Locate the cell with the specified text and output its [X, Y] center coordinate. 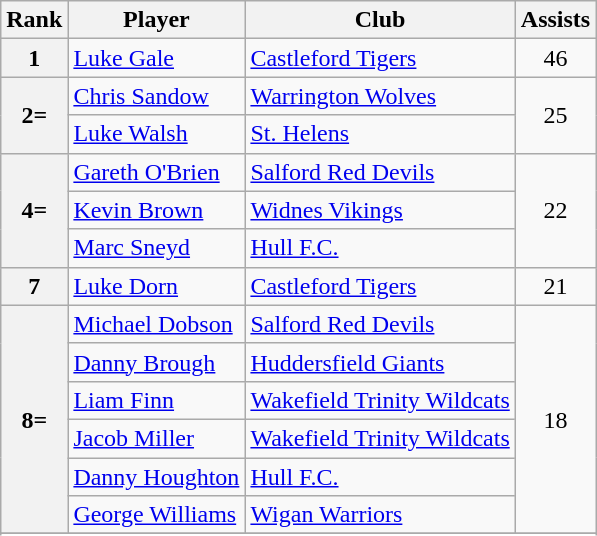
Warrington Wolves [380, 96]
Marc Sneyd [156, 248]
21 [555, 286]
Luke Gale [156, 58]
Rank [34, 20]
Danny Houghton [156, 477]
Michael Dobson [156, 324]
Luke Walsh [156, 134]
18 [555, 419]
Widnes Vikings [380, 210]
46 [555, 58]
Assists [555, 20]
2= [34, 115]
St. Helens [380, 134]
Liam Finn [156, 400]
4= [34, 210]
Jacob Miller [156, 438]
Luke Dorn [156, 286]
Gareth O'Brien [156, 172]
1 [34, 58]
Huddersfield Giants [380, 362]
25 [555, 115]
Danny Brough [156, 362]
George Williams [156, 515]
Club [380, 20]
7 [34, 286]
22 [555, 210]
Chris Sandow [156, 96]
8= [34, 419]
Wigan Warriors [380, 515]
Player [156, 20]
Kevin Brown [156, 210]
